Scan for the cell matching the given text and deliver its [x, y] coordinate at center. 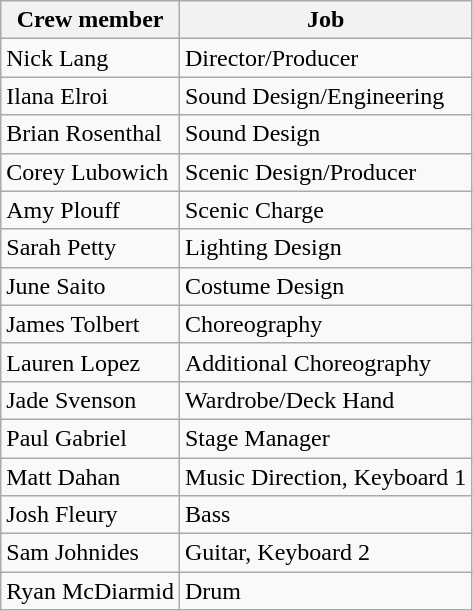
Sarah Petty [90, 248]
Choreography [325, 324]
Additional Choreography [325, 362]
James Tolbert [90, 324]
Brian Rosenthal [90, 134]
Josh Fleury [90, 515]
Wardrobe/Deck Hand [325, 400]
Guitar, Keyboard 2 [325, 553]
Ryan McDiarmid [90, 591]
Job [325, 20]
Sam Johnides [90, 553]
Matt Dahan [90, 477]
Lauren Lopez [90, 362]
Crew member [90, 20]
Sound Design [325, 134]
Stage Manager [325, 438]
Jade Svenson [90, 400]
Drum [325, 591]
Costume Design [325, 286]
Music Direction, Keyboard 1 [325, 477]
Scenic Charge [325, 210]
Lighting Design [325, 248]
June Saito [90, 286]
Scenic Design/Producer [325, 172]
Corey Lubowich [90, 172]
Sound Design/Engineering [325, 96]
Bass [325, 515]
Paul Gabriel [90, 438]
Director/Producer [325, 58]
Ilana Elroi [90, 96]
Nick Lang [90, 58]
Amy Plouff [90, 210]
